Determine the [x, y] coordinate at the center of the cell enclosing the given text.  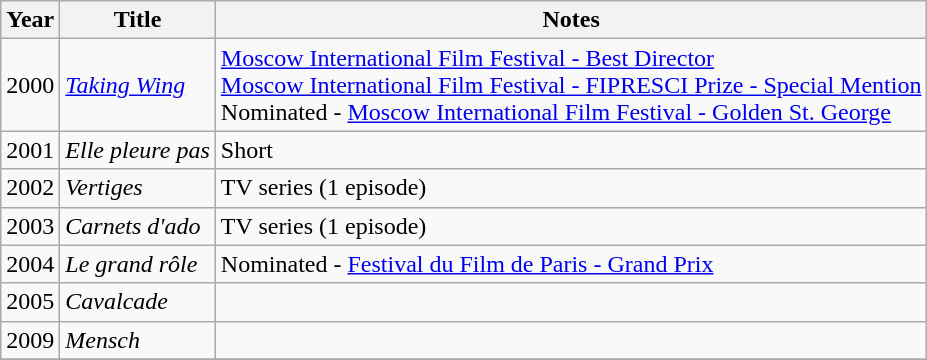
Elle pleure pas [138, 150]
Taking Wing [138, 85]
2002 [30, 188]
Carnets d'ado [138, 226]
Le grand rôle [138, 264]
2003 [30, 226]
Title [138, 20]
Short [571, 150]
2001 [30, 150]
Mensch [138, 340]
2009 [30, 340]
2000 [30, 85]
Vertiges [138, 188]
2004 [30, 264]
Notes [571, 20]
Nominated - Festival du Film de Paris - Grand Prix [571, 264]
Year [30, 20]
2005 [30, 302]
Cavalcade [138, 302]
